Extract the [x, y] coordinate from the center of the cell holding the provided text.  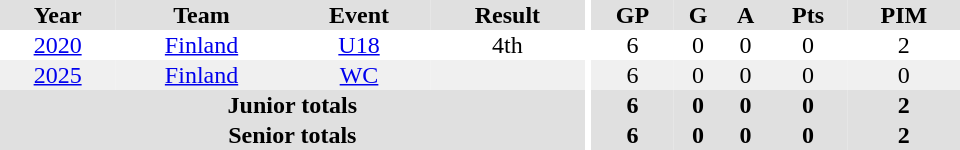
U18 [359, 45]
Senior totals [292, 135]
GP [632, 15]
Pts [808, 15]
Junior totals [292, 105]
A [746, 15]
Result [507, 15]
4th [507, 45]
Year [58, 15]
2025 [58, 75]
2020 [58, 45]
Event [359, 15]
WC [359, 75]
PIM [904, 15]
Team [202, 15]
G [698, 15]
